Locate the cell with the specified text and output its [X, Y] center coordinate. 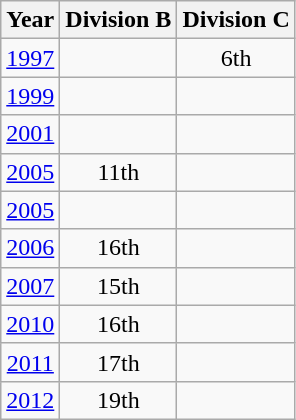
2007 [30, 286]
2012 [30, 400]
15th [118, 286]
1997 [30, 58]
6th [236, 58]
2011 [30, 362]
17th [118, 362]
Division B [118, 20]
1999 [30, 96]
2001 [30, 134]
Division C [236, 20]
2010 [30, 324]
11th [118, 172]
Year [30, 20]
19th [118, 400]
2006 [30, 248]
